For the text-containing cell, return its midpoint in [x, y] coordinate format. 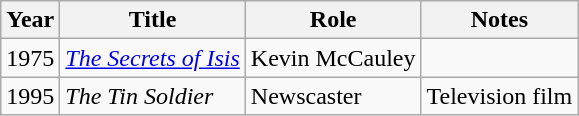
Kevin McCauley [333, 58]
1975 [30, 58]
Notes [500, 20]
Year [30, 20]
Television film [500, 96]
1995 [30, 96]
Title [152, 20]
The Tin Soldier [152, 96]
The Secrets of Isis [152, 58]
Role [333, 20]
Newscaster [333, 96]
